Identify which cell holds the provided text, then report its (x, y) central coordinate. 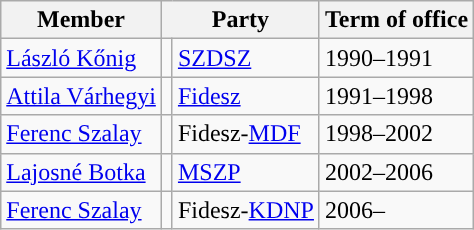
Fidesz (246, 96)
Lajosné Botka (82, 172)
Term of office (396, 20)
2006– (396, 210)
Fidesz-KDNP (246, 210)
1991–1998 (396, 96)
Party (240, 20)
Member (82, 20)
2002–2006 (396, 172)
Attila Várhegyi (82, 96)
Fidesz-MDF (246, 134)
MSZP (246, 172)
1990–1991 (396, 58)
SZDSZ (246, 58)
László Kőnig (82, 58)
1998–2002 (396, 134)
